Extract the [X, Y] coordinate from the center of the cell holding the provided text.  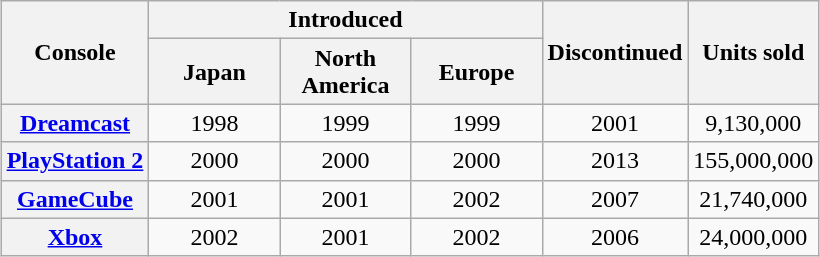
21,740,000 [754, 199]
Europe [476, 72]
North America [346, 72]
Console [75, 52]
PlayStation 2 [75, 161]
2006 [615, 237]
GameCube [75, 199]
1998 [214, 123]
2007 [615, 199]
Units sold [754, 52]
Dreamcast [75, 123]
24,000,000 [754, 237]
Xbox [75, 237]
Introduced [346, 20]
Japan [214, 72]
2013 [615, 161]
Discontinued [615, 52]
155,000,000 [754, 161]
9,130,000 [754, 123]
